Identify which cell holds the provided text, then report its [X, Y] central coordinate. 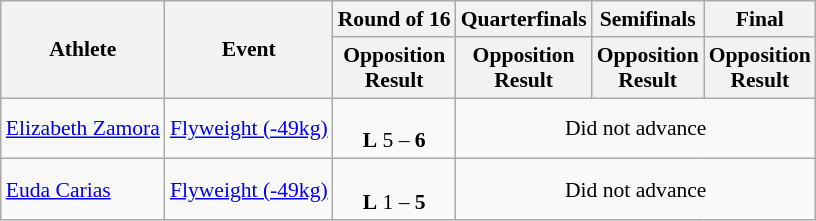
Event [249, 50]
Elizabeth Zamora [83, 128]
L 1 – 5 [394, 190]
L 5 – 6 [394, 128]
Athlete [83, 50]
Final [760, 19]
Round of 16 [394, 19]
Quarterfinals [524, 19]
Semifinals [648, 19]
Euda Carias [83, 190]
